From the cell containing the given text, extract its center point as (x, y) coordinate. 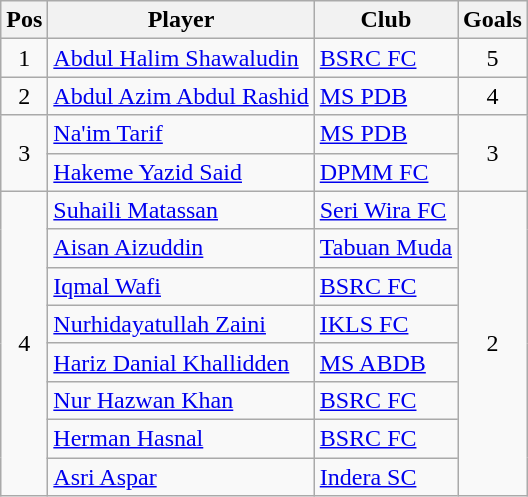
Nur Hazwan Khan (181, 400)
Club (386, 20)
Asri Aspar (181, 477)
Nurhidayatullah Zaini (181, 324)
Suhaili Matassan (181, 210)
Aisan Aizuddin (181, 248)
Herman Hasnal (181, 438)
Na'im Tarif (181, 134)
Goals (493, 20)
Hakeme Yazid Said (181, 172)
DPMM FC (386, 172)
Seri Wira FC (386, 210)
Pos (24, 20)
MS ABDB (386, 362)
5 (493, 58)
1 (24, 58)
Indera SC (386, 477)
Tabuan Muda (386, 248)
Abdul Halim Shawaludin (181, 58)
Player (181, 20)
IKLS FC (386, 324)
Hariz Danial Khallidden (181, 362)
Abdul Azim Abdul Rashid (181, 96)
Iqmal Wafi (181, 286)
